Locate the cell with the specified text and output its [X, Y] center coordinate. 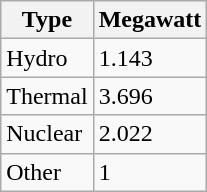
Nuclear [47, 134]
2.022 [150, 134]
1.143 [150, 58]
Other [47, 172]
Hydro [47, 58]
1 [150, 172]
Megawatt [150, 20]
3.696 [150, 96]
Type [47, 20]
Thermal [47, 96]
